Provide the [x, y] coordinate of the cell's center where the given text is located.  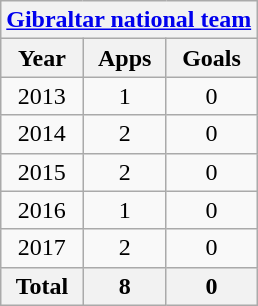
8 [124, 286]
Year [42, 58]
2015 [42, 172]
2017 [42, 248]
Gibraltar national team [129, 20]
Apps [124, 58]
Total [42, 286]
Goals [211, 58]
2014 [42, 134]
2016 [42, 210]
2013 [42, 96]
